Find where the given text appears and provide that cell's center as (X, Y) coordinate. 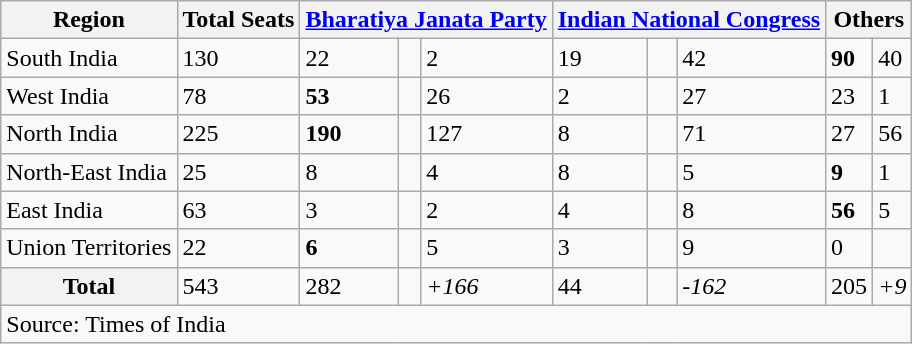
+166 (487, 286)
Union Territories (89, 248)
42 (752, 58)
South India (89, 58)
-162 (752, 286)
East India (89, 210)
19 (600, 58)
63 (238, 210)
78 (238, 96)
North-East India (89, 172)
127 (487, 134)
25 (238, 172)
26 (487, 96)
0 (850, 248)
+9 (892, 286)
130 (238, 58)
282 (349, 286)
Source: Times of India (456, 324)
190 (349, 134)
Total Seats (238, 20)
Bharatiya Janata Party (426, 20)
53 (349, 96)
40 (892, 58)
Region (89, 20)
225 (238, 134)
71 (752, 134)
23 (850, 96)
90 (850, 58)
Others (869, 20)
West India (89, 96)
Total (89, 286)
205 (850, 286)
44 (600, 286)
Indian National Congress (688, 20)
6 (349, 248)
North India (89, 134)
543 (238, 286)
